Locate the cell with the specified text and output its [x, y] center coordinate. 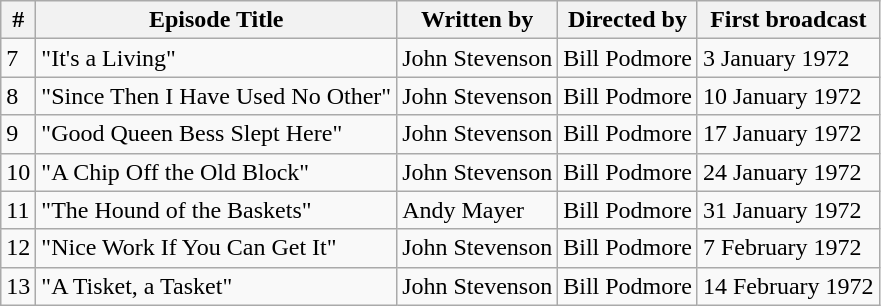
14 February 1972 [788, 286]
"A Tisket, a Tasket" [216, 286]
"It's a Living" [216, 58]
# [18, 20]
7 February 1972 [788, 248]
9 [18, 134]
"Good Queen Bess Slept Here" [216, 134]
8 [18, 96]
24 January 1972 [788, 172]
10 [18, 172]
"Since Then I Have Used No Other" [216, 96]
Written by [478, 20]
13 [18, 286]
11 [18, 210]
10 January 1972 [788, 96]
12 [18, 248]
3 January 1972 [788, 58]
"A Chip Off the Old Block" [216, 172]
7 [18, 58]
"The Hound of the Baskets" [216, 210]
17 January 1972 [788, 134]
Directed by [628, 20]
31 January 1972 [788, 210]
Episode Title [216, 20]
Andy Mayer [478, 210]
First broadcast [788, 20]
"Nice Work If You Can Get It" [216, 248]
